Search for the cell housing the specified text and yield its [X, Y] center coordinate. 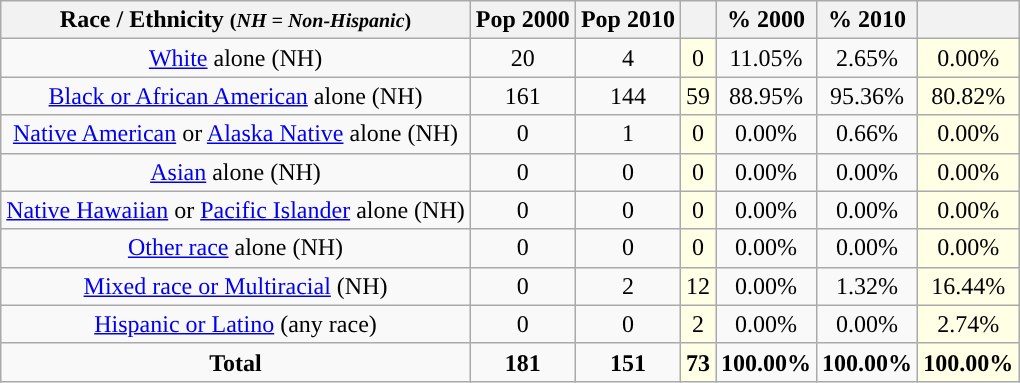
73 [698, 362]
16.44% [968, 286]
2.74% [968, 324]
144 [628, 96]
151 [628, 362]
161 [522, 96]
Native American or Alaska Native alone (NH) [236, 134]
Mixed race or Multiracial (NH) [236, 286]
% 2010 [868, 20]
Hispanic or Latino (any race) [236, 324]
12 [698, 286]
% 2000 [766, 20]
0.66% [868, 134]
Native Hawaiian or Pacific Islander alone (NH) [236, 210]
Other race alone (NH) [236, 248]
2.65% [868, 58]
Black or African American alone (NH) [236, 96]
181 [522, 362]
95.36% [868, 96]
Race / Ethnicity (NH = Non-Hispanic) [236, 20]
80.82% [968, 96]
Asian alone (NH) [236, 172]
59 [698, 96]
4 [628, 58]
White alone (NH) [236, 58]
20 [522, 58]
Pop 2010 [628, 20]
88.95% [766, 96]
Pop 2000 [522, 20]
Total [236, 362]
1 [628, 134]
11.05% [766, 58]
1.32% [868, 286]
